Search for the cell housing the specified text and yield its (X, Y) center coordinate. 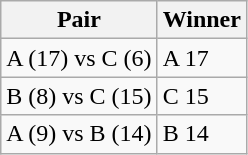
Pair (79, 20)
C 15 (202, 96)
A (9) vs B (14) (79, 134)
B 14 (202, 134)
Winner (202, 20)
B (8) vs C (15) (79, 96)
A 17 (202, 58)
A (17) vs C (6) (79, 58)
